Find where the given text appears and provide that cell's center as (X, Y) coordinate. 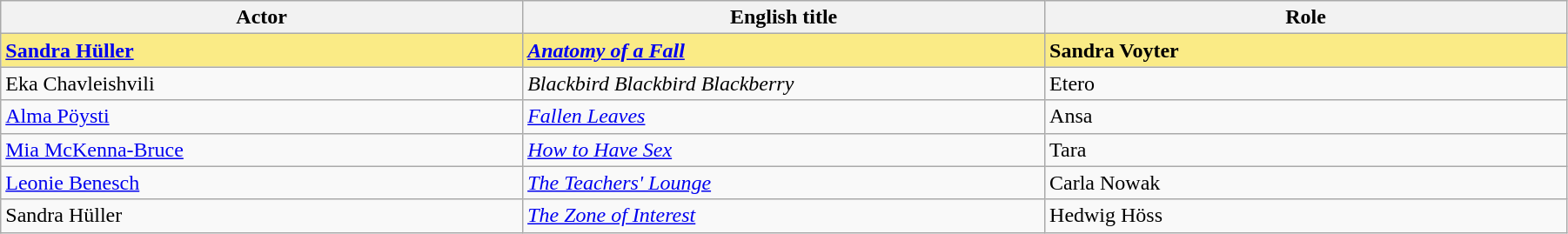
Leonie Benesch (262, 183)
The Teachers' Lounge (784, 183)
Anatomy of a Fall (784, 50)
Eka Chavleishvili (262, 84)
Fallen Leaves (784, 117)
The Zone of Interest (784, 216)
Carla Nowak (1306, 183)
Actor (262, 17)
Sandra Voyter (1306, 50)
Role (1306, 17)
How to Have Sex (784, 150)
Tara (1306, 150)
Etero (1306, 84)
Alma Pöysti (262, 117)
Hedwig Höss (1306, 216)
Blackbird Blackbird Blackberry (784, 84)
English title (784, 17)
Ansa (1306, 117)
Mia McKenna-Bruce (262, 150)
